Return [X, Y] of the center of cell containing provided text 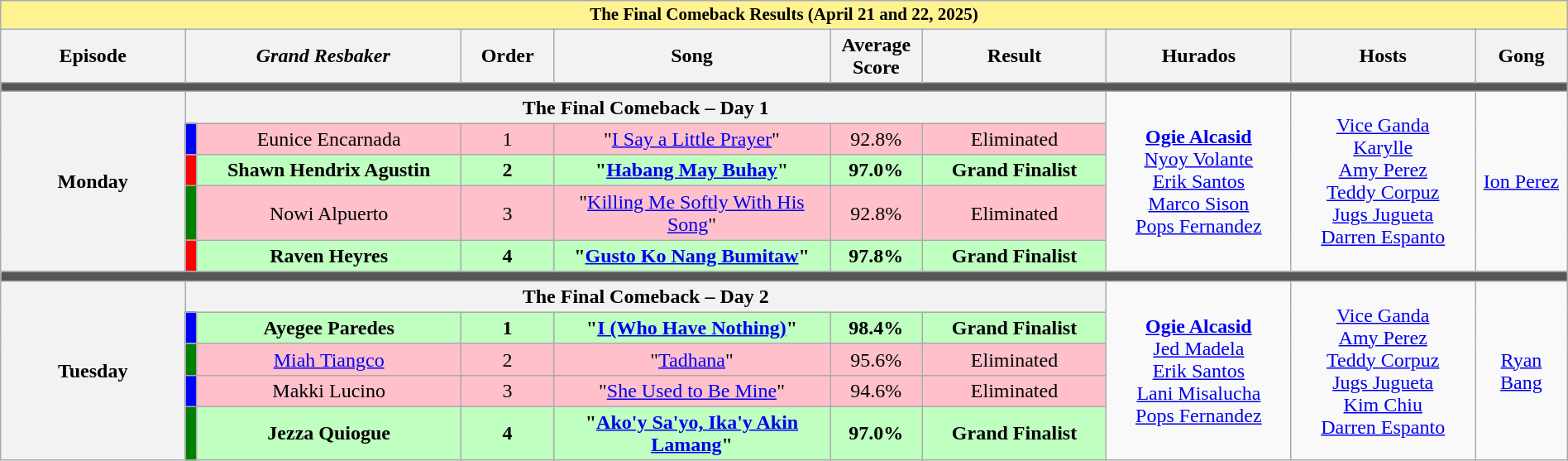
Hurados [1199, 56]
The Final Comeback – Day 2 [646, 296]
Vice GandaKarylleAmy PerezTeddy CorpuzJugs JuguetaDarren Espanto [1383, 182]
Nowi Alpuerto [328, 214]
Result [1014, 56]
Ion Perez [1522, 182]
"Killing Me Softly With His Song" [691, 214]
"Habang May Buhay" [691, 170]
Ayegee Paredes [328, 328]
"Gusto Ko Nang Bumitaw" [691, 256]
94.6% [877, 391]
98.4% [877, 328]
Grand Resbaker [323, 56]
"I (Who Have Nothing)" [691, 328]
Vice GandaAmy PerezTeddy CorpuzJugs JuguetaKim ChiuDarren Espanto [1383, 371]
Order [508, 56]
Tuesday [93, 371]
"Tadhana" [691, 359]
Ryan Bang [1522, 371]
"She Used to Be Mine" [691, 391]
Hosts [1383, 56]
Song [691, 56]
"I Say a Little Prayer" [691, 139]
Episode [93, 56]
The Final Comeback Results (April 21 and 22, 2025) [784, 15]
Average Score [877, 56]
Eunice Encarnada [328, 139]
Ogie AlcasidNyoy VolanteErik SantosMarco SisonPops Fernandez [1199, 182]
Makki Lucino [328, 391]
Miah Tiangco [328, 359]
95.6% [877, 359]
97.8% [877, 256]
Monday [93, 182]
The Final Comeback – Day 1 [646, 108]
Gong [1522, 56]
"Ako'y Sa'yo, Ika'y Akin Lamang" [691, 434]
Raven Heyres [328, 256]
Jezza Quiogue [328, 434]
Shawn Hendrix Agustin [328, 170]
Ogie AlcasidJed MadelaErik SantosLani MisaluchaPops Fernandez [1199, 371]
